Detect which cell encompasses the target text, then output its [x, y] center coordinate. 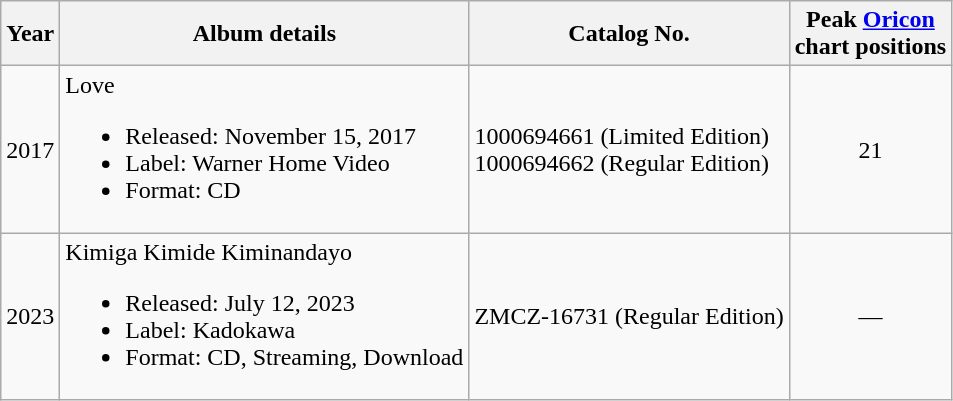
1000694661 (Limited Edition)1000694662 (Regular Edition) [629, 150]
Album details [264, 34]
Peak Oricon chart positions [870, 34]
ZMCZ-16731 (Regular Edition) [629, 316]
2023 [30, 316]
2017 [30, 150]
21 [870, 150]
Kimiga Kimide KiminandayoReleased: July 12, 2023Label: KadokawaFormat: CD, Streaming, Download [264, 316]
Catalog No. [629, 34]
— [870, 316]
LoveReleased: November 15, 2017Label: Warner Home VideoFormat: CD [264, 150]
Year [30, 34]
